Detect which cell encompasses the target text, then output its (x, y) center coordinate. 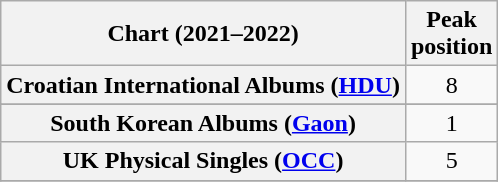
1 (451, 123)
8 (451, 85)
South Korean Albums (Gaon) (204, 123)
5 (451, 161)
Chart (2021–2022) (204, 34)
Peakposition (451, 34)
UK Physical Singles (OCC) (204, 161)
Croatian International Albums (HDU) (204, 85)
